Capture the cell that displays the provided text and extract its (X, Y) central coordinate. 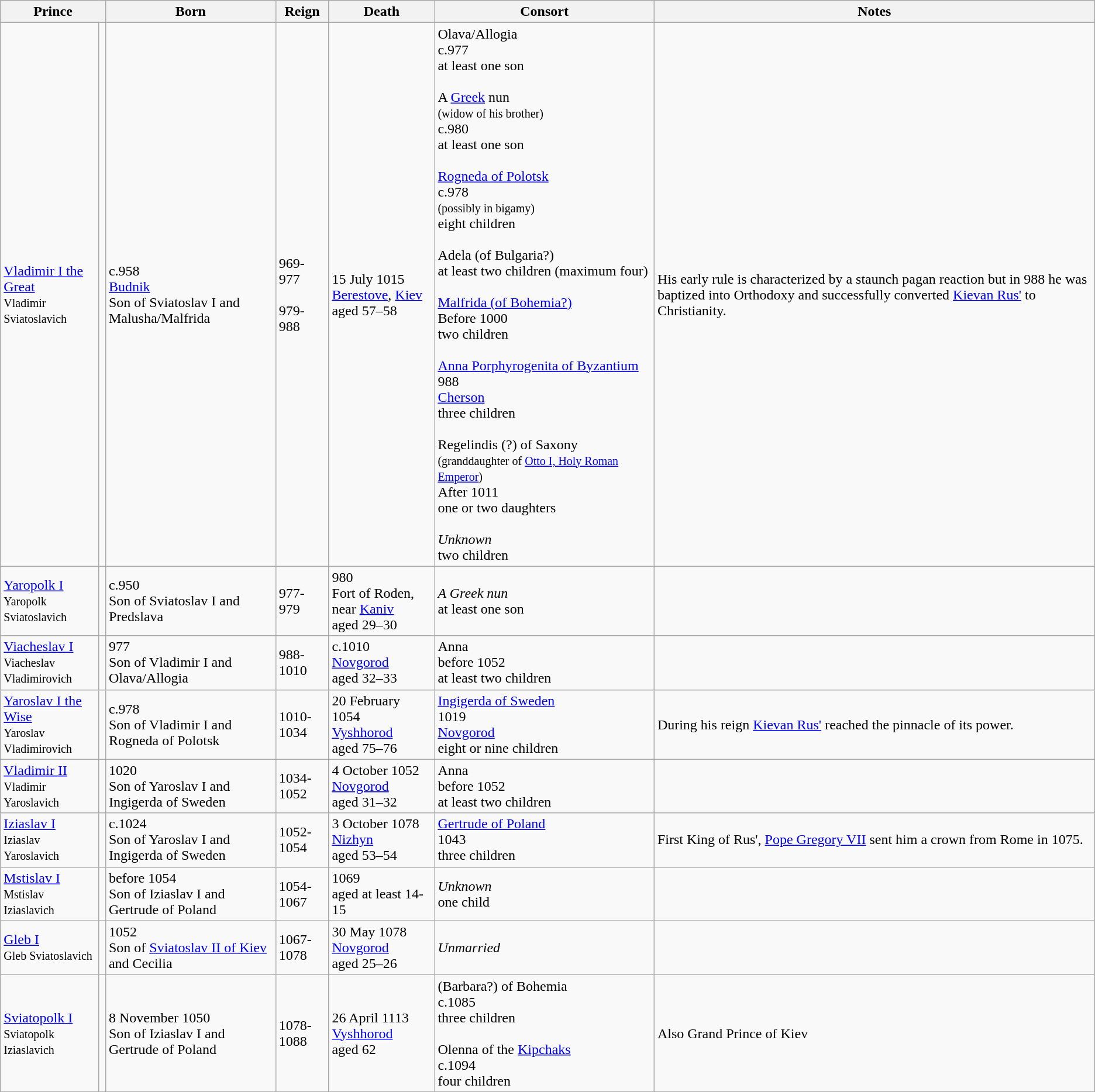
1078-1088 (302, 1033)
988-1010 (302, 663)
20 February 1054Vyshhorodaged 75–76 (381, 724)
Sviatopolk ISviatopolk Iziaslavich (50, 1033)
1020Son of Yaroslav I and Ingigerda of Sweden (191, 786)
Yaroslav I the WiseYaroslav Vladimirovich (50, 724)
1010-1034 (302, 724)
During his reign Kievan Rus' reached the pinnacle of its power. (874, 724)
Ingigerda of Sweden1019Novgorodeight or nine children (544, 724)
Viacheslav IViacheslav Vladimirovich (50, 663)
Prince (53, 12)
Reign (302, 12)
Iziaslav IIziaslav Yaroslavich (50, 840)
Consort (544, 12)
Born (191, 12)
Mstislav IMstislav Iziaslavich (50, 894)
c.1024Son of Yaroslav I and Ingigerda of Sweden (191, 840)
c.950Son of Sviatoslav I and Predslava (191, 601)
980Fort of Roden, near Kanivaged 29–30 (381, 601)
3 October 1078Nizhynaged 53–54 (381, 840)
Yaropolk IYaropolk Sviatoslavich (50, 601)
before 1054Son of Iziaslav I and Gertrude of Poland (191, 894)
1054-1067 (302, 894)
Notes (874, 12)
A Greek nunat least one son (544, 601)
c.958BudnikSon of Sviatoslav I and Malusha/Malfrida (191, 295)
c.1010Novgorodaged 32–33 (381, 663)
Vladimir IIVladimir Yaroslavich (50, 786)
8 November 1050Son of Iziaslav I and Gertrude of Poland (191, 1033)
30 May 1078Novgorodaged 25–26 (381, 948)
Death (381, 12)
1034-1052 (302, 786)
969-977979-988 (302, 295)
1052Son of Sviatoslav II of Kiev and Cecilia (191, 948)
(Barbara?) of Bohemiac.1085three childrenOlenna of the Kipchaksc.1094four children (544, 1033)
1052-1054 (302, 840)
4 October 1052Novgorodaged 31–32 (381, 786)
977-979 (302, 601)
Gertrude of Poland1043three children (544, 840)
c.978Son of Vladimir I and Rogneda of Polotsk (191, 724)
Unmarried (544, 948)
15 July 1015Berestove, Kiev aged 57–58 (381, 295)
Vladimir I the GreatVladimir Sviatoslavich (50, 295)
Unknownone child (544, 894)
1069aged at least 14-15 (381, 894)
Gleb IGleb Sviatoslavich (50, 948)
977Son of Vladimir I and Olava/Allogia (191, 663)
Also Grand Prince of Kiev (874, 1033)
26 April 1113Vyshhorodaged 62 (381, 1033)
1067-1078 (302, 948)
First King of Rus', Pope Gregory VII sent him a crown from Rome in 1075. (874, 840)
